Provide the [x, y] coordinate of the cell's center where the given text is located.  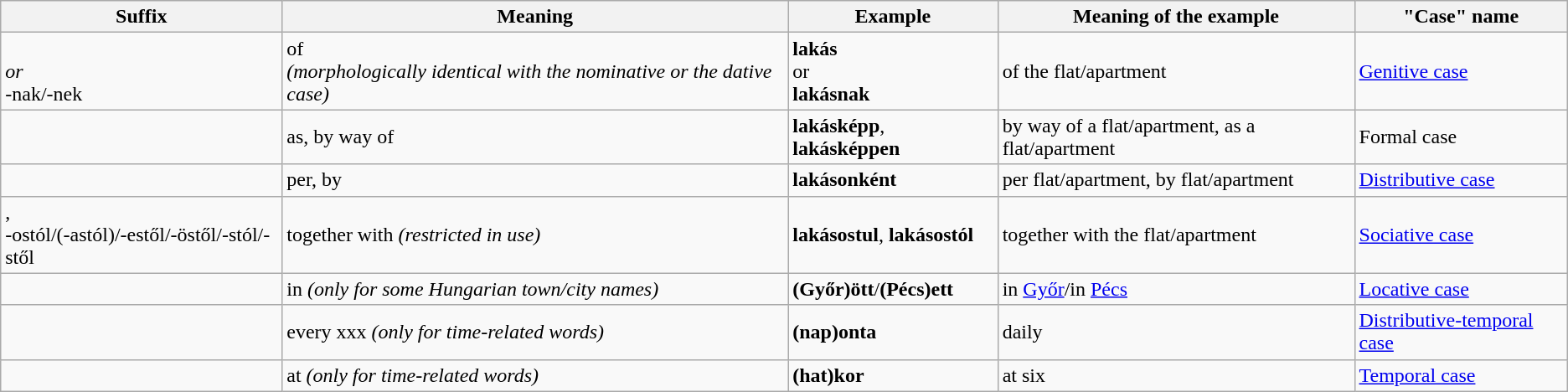
,-ostól/(-astól)/-estől/-östől/-stól/-stől [142, 235]
Meaning [535, 17]
Temporal case [1461, 375]
Meaning of the example [1176, 17]
of(morphologically identical with the nominative or the dative case) [535, 71]
at (only for time-related words) [535, 375]
Example [893, 17]
Suffix [142, 17]
lakásképp, lakásképpen [893, 137]
together with the flat/apartment [1176, 235]
as, by way of [535, 137]
(nap)onta [893, 332]
daily [1176, 332]
(Győr)ött/(Pécs)ett [893, 289]
lakásostul, lakásostól [893, 235]
at six [1176, 375]
per flat/apartment, by flat/apartment [1176, 180]
in Győr/in Pécs [1176, 289]
by way of a flat/apartment, as a flat/apartment [1176, 137]
lakásonként [893, 180]
Sociative case [1461, 235]
in (only for some Hungarian town/city names) [535, 289]
together with (restricted in use) [535, 235]
of the flat/apartment [1176, 71]
Genitive case [1461, 71]
"Case" name [1461, 17]
Distributive case [1461, 180]
Distributive-temporal case [1461, 332]
Locative case [1461, 289]
every xxx (only for time-related words) [535, 332]
or-nak/-nek [142, 71]
(hat)kor [893, 375]
lakásorlakásnak [893, 71]
Formal case [1461, 137]
per, by [535, 180]
